From the cell containing the given text, extract its center point as [X, Y] coordinate. 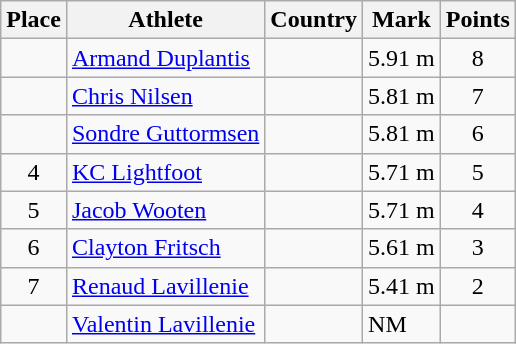
Mark [402, 20]
Renaud Lavillenie [165, 286]
Chris Nilsen [165, 96]
Sondre Guttormsen [165, 134]
5.61 m [402, 248]
Armand Duplantis [165, 58]
3 [478, 248]
5.41 m [402, 286]
Valentin Lavillenie [165, 324]
NM [402, 324]
Place [34, 20]
Jacob Wooten [165, 210]
Country [314, 20]
8 [478, 58]
KC Lightfoot [165, 172]
Clayton Fritsch [165, 248]
Athlete [165, 20]
Points [478, 20]
5.91 m [402, 58]
2 [478, 286]
